Determine the (x, y) coordinate at the center of the cell enclosing the given text.  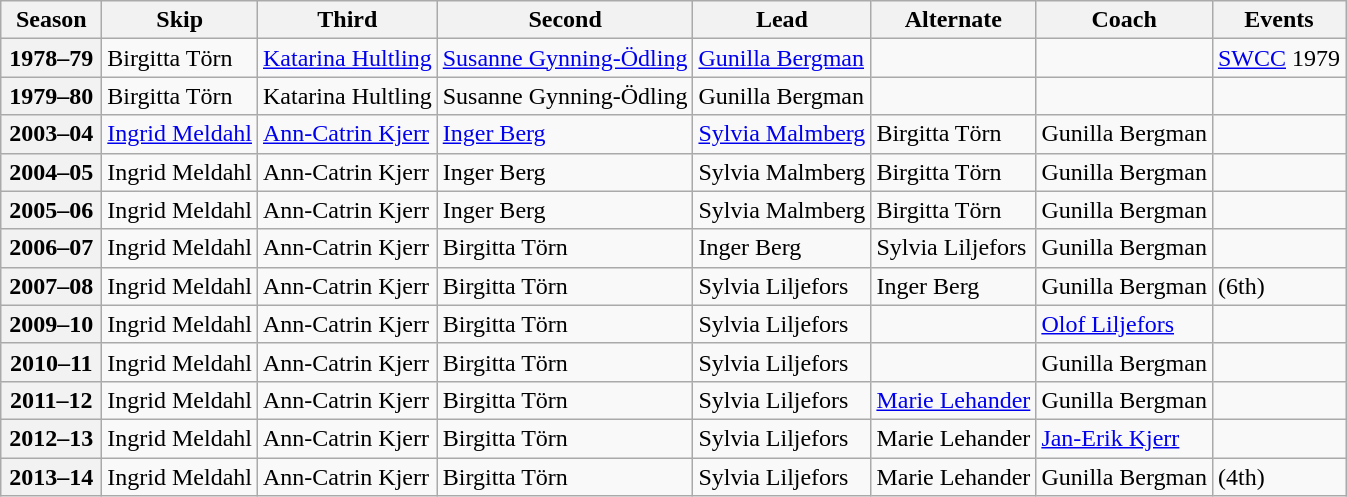
Alternate (954, 20)
Jan-Erik Kjerr (1124, 438)
(6th) (1278, 286)
2013–14 (52, 477)
Coach (1124, 20)
Lead (782, 20)
2012–13 (52, 438)
2004–05 (52, 172)
Season (52, 20)
SWCC 1979 (1278, 58)
2011–12 (52, 400)
1978–79 (52, 58)
2010–11 (52, 362)
2009–10 (52, 324)
2005–06 (52, 210)
2003–04 (52, 134)
2007–08 (52, 286)
(4th) (1278, 477)
Skip (180, 20)
Olof Liljefors (1124, 324)
1979–80 (52, 96)
Third (348, 20)
Events (1278, 20)
Second (565, 20)
2006–07 (52, 248)
